Detect which cell encompasses the target text, then output its (X, Y) center coordinate. 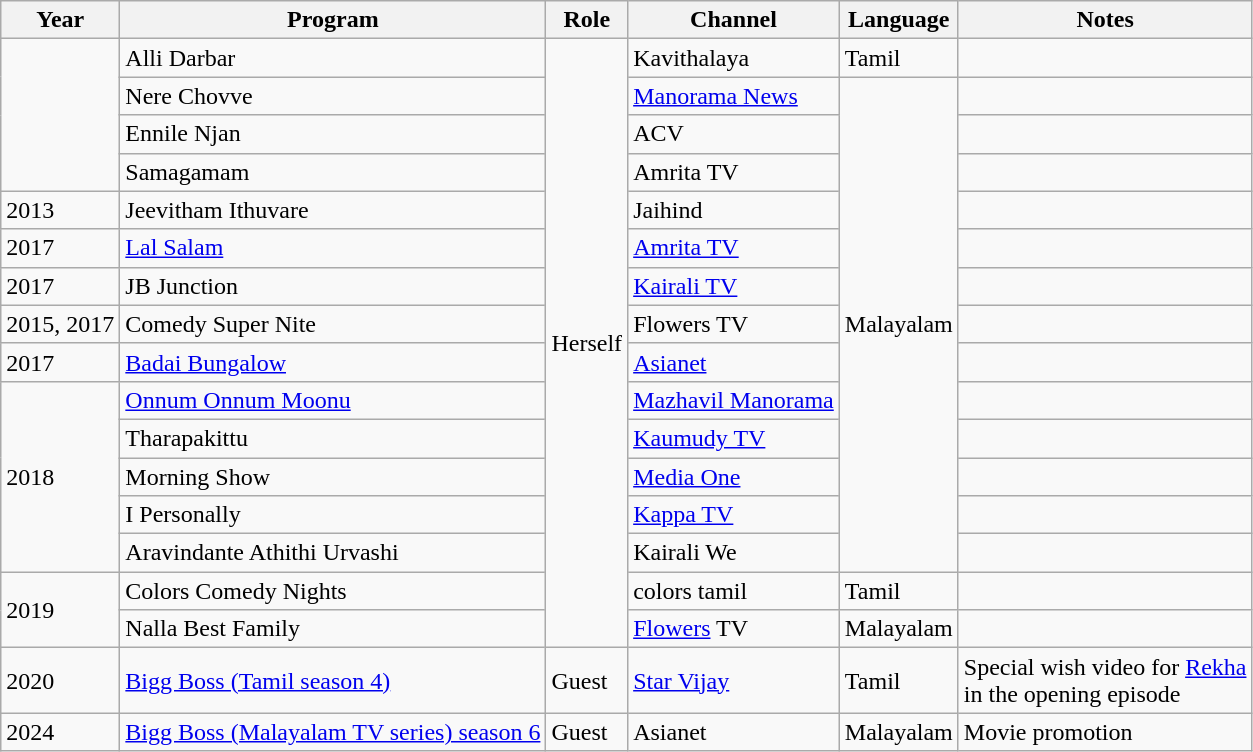
Aravindante Athithi Urvashi (333, 553)
Channel (734, 20)
Alli Darbar (333, 58)
Language (898, 20)
Kairali TV (734, 286)
Role (587, 20)
2019 (60, 610)
Herself (587, 344)
2018 (60, 476)
Kavithalaya (734, 58)
Tharapakittu (333, 438)
colors tamil (734, 591)
2024 (60, 732)
Ennile Njan (333, 134)
Kairali We (734, 553)
JB Junction (333, 286)
Badai Bungalow (333, 362)
Program (333, 20)
Jeevitham Ithuvare (333, 210)
Notes (1105, 20)
ACV (734, 134)
Jaihind (734, 210)
Year (60, 20)
Media One (734, 477)
2015, 2017 (60, 324)
Nalla Best Family (333, 629)
Lal Salam (333, 248)
Onnum Onnum Moonu (333, 400)
I Personally (333, 515)
Kappa TV (734, 515)
Movie promotion (1105, 732)
Colors Comedy Nights (333, 591)
Manorama News (734, 96)
Mazhavil Manorama (734, 400)
2013 (60, 210)
Morning Show (333, 477)
Special wish video for Rekha in the opening episode (1105, 680)
Comedy Super Nite (333, 324)
Kaumudy TV (734, 438)
Bigg Boss (Tamil season 4) (333, 680)
Star Vijay (734, 680)
Bigg Boss (Malayalam TV series) season 6 (333, 732)
Samagamam (333, 172)
Nere Chovve (333, 96)
2020 (60, 680)
